Find where the given text appears and provide that cell's center as [x, y] coordinate. 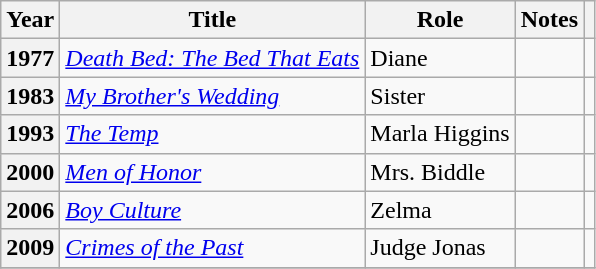
Year [30, 20]
My Brother's Wedding [212, 96]
1977 [30, 58]
2000 [30, 172]
Boy Culture [212, 210]
Mrs. Biddle [440, 172]
2009 [30, 248]
2006 [30, 210]
1993 [30, 134]
Marla Higgins [440, 134]
Men of Honor [212, 172]
Diane [440, 58]
Notes [549, 20]
1983 [30, 96]
Title [212, 20]
Death Bed: The Bed That Eats [212, 58]
The Temp [212, 134]
Role [440, 20]
Crimes of the Past [212, 248]
Zelma [440, 210]
Judge Jonas [440, 248]
Sister [440, 96]
